Capture the cell that displays the provided text and extract its (X, Y) central coordinate. 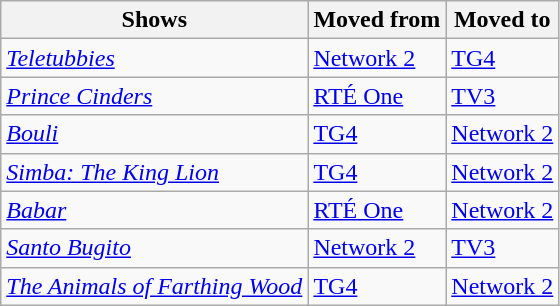
Prince Cinders (154, 96)
Teletubbies (154, 58)
Shows (154, 20)
Babar (154, 210)
The Animals of Farthing Wood (154, 286)
Simba: The King Lion (154, 172)
Moved to (502, 20)
Santo Bugito (154, 248)
Bouli (154, 134)
Moved from (377, 20)
